Output the (X, Y) coordinate of the center of the cell containing the given text.  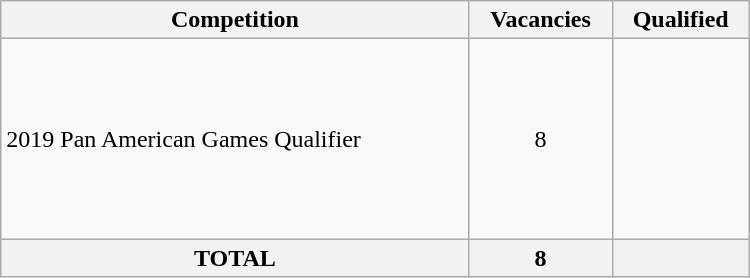
Competition (235, 20)
Vacancies (540, 20)
2019 Pan American Games Qualifier (235, 139)
Qualified (680, 20)
TOTAL (235, 258)
